Detect which cell encompasses the target text, then output its (X, Y) center coordinate. 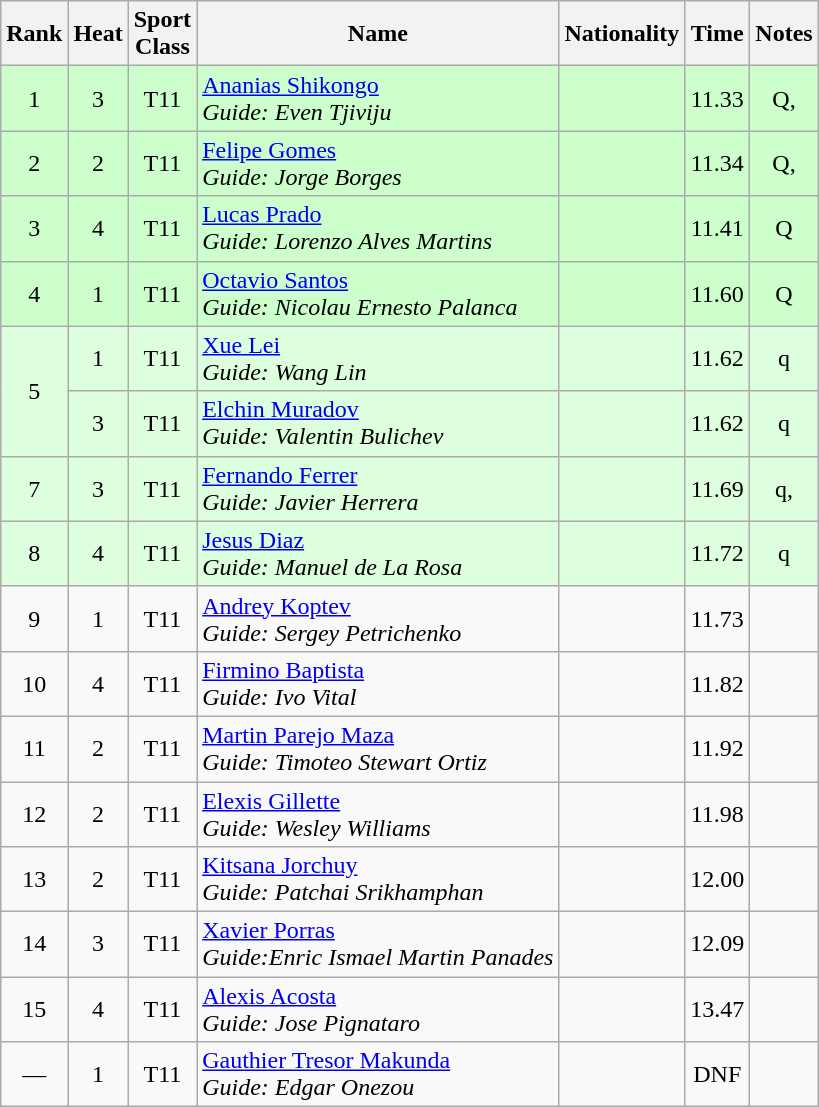
11.69 (718, 488)
5 (34, 391)
Fernando FerrerGuide: Javier Herrera (378, 488)
11.73 (718, 618)
11.72 (718, 554)
15 (34, 1010)
10 (34, 684)
14 (34, 944)
— (34, 1074)
12 (34, 814)
11.34 (718, 164)
11.98 (718, 814)
11.60 (718, 294)
Rank (34, 34)
11.82 (718, 684)
Heat (98, 34)
Lucas PradoGuide: Lorenzo Alves Martins (378, 228)
11.92 (718, 748)
Ananias ShikongoGuide: Even Tjiviju (378, 98)
Time (718, 34)
Elchin MuradovGuide: Valentin Bulichev (378, 424)
12.00 (718, 880)
Firmino BaptistaGuide: Ivo Vital (378, 684)
Alexis AcostaGuide: Jose Pignataro (378, 1010)
Gauthier Tresor MakundaGuide: Edgar Onezou (378, 1074)
Nationality (622, 34)
12.09 (718, 944)
Xavier PorrasGuide:Enric Ismael Martin Panades (378, 944)
Notes (784, 34)
DNF (718, 1074)
11.41 (718, 228)
11.33 (718, 98)
Felipe GomesGuide: Jorge Borges (378, 164)
Xue LeiGuide: Wang Lin (378, 358)
7 (34, 488)
q, (784, 488)
Kitsana JorchuyGuide: Patchai Srikhamphan (378, 880)
Andrey KoptevGuide: Sergey Petrichenko (378, 618)
Jesus DiazGuide: Manuel de La Rosa (378, 554)
Martin Parejo MazaGuide: Timoteo Stewart Ortiz (378, 748)
Name (378, 34)
13.47 (718, 1010)
Elexis GilletteGuide: Wesley Williams (378, 814)
9 (34, 618)
SportClass (162, 34)
Octavio SantosGuide: Nicolau Ernesto Palanca (378, 294)
8 (34, 554)
13 (34, 880)
11 (34, 748)
